For the text-containing cell, return its midpoint in (x, y) coordinate format. 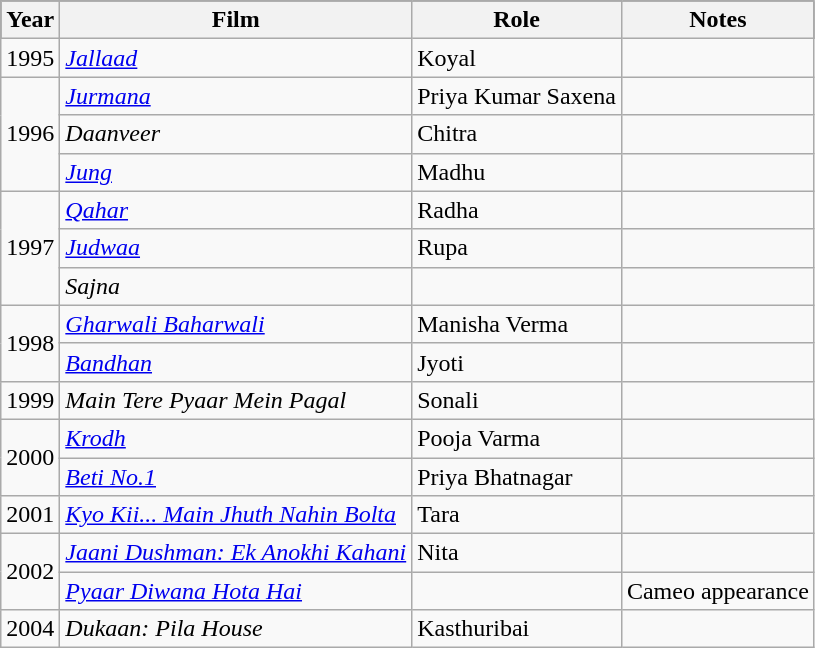
Manisha Verma (517, 324)
Beti No.1 (236, 477)
Pyaar Diwana Hota Hai (236, 591)
Film (236, 20)
Rupa (517, 248)
Pooja Varma (517, 438)
Sajna (236, 286)
1996 (30, 134)
1995 (30, 58)
1999 (30, 400)
Krodh (236, 438)
Gharwali Baharwali (236, 324)
Jaani Dushman: Ek Anokhi Kahani (236, 553)
Judwaa (236, 248)
1998 (30, 343)
2000 (30, 457)
Bandhan (236, 362)
2004 (30, 629)
Year (30, 20)
1997 (30, 248)
2001 (30, 515)
Priya Kumar Saxena (517, 96)
Chitra (517, 134)
Qahar (236, 210)
Jurmana (236, 96)
Main Tere Pyaar Mein Pagal (236, 400)
Tara (517, 515)
Role (517, 20)
2002 (30, 572)
Nita (517, 553)
Kasthuribai (517, 629)
Radha (517, 210)
Priya Bhatnagar (517, 477)
Notes (718, 20)
Dukaan: Pila House (236, 629)
Sonali (517, 400)
Jung (236, 172)
Daanveer (236, 134)
Madhu (517, 172)
Cameo appearance (718, 591)
Jyoti (517, 362)
Jallaad (236, 58)
Kyo Kii... Main Jhuth Nahin Bolta (236, 515)
Koyal (517, 58)
